Find where the given text appears and provide that cell's center as (x, y) coordinate. 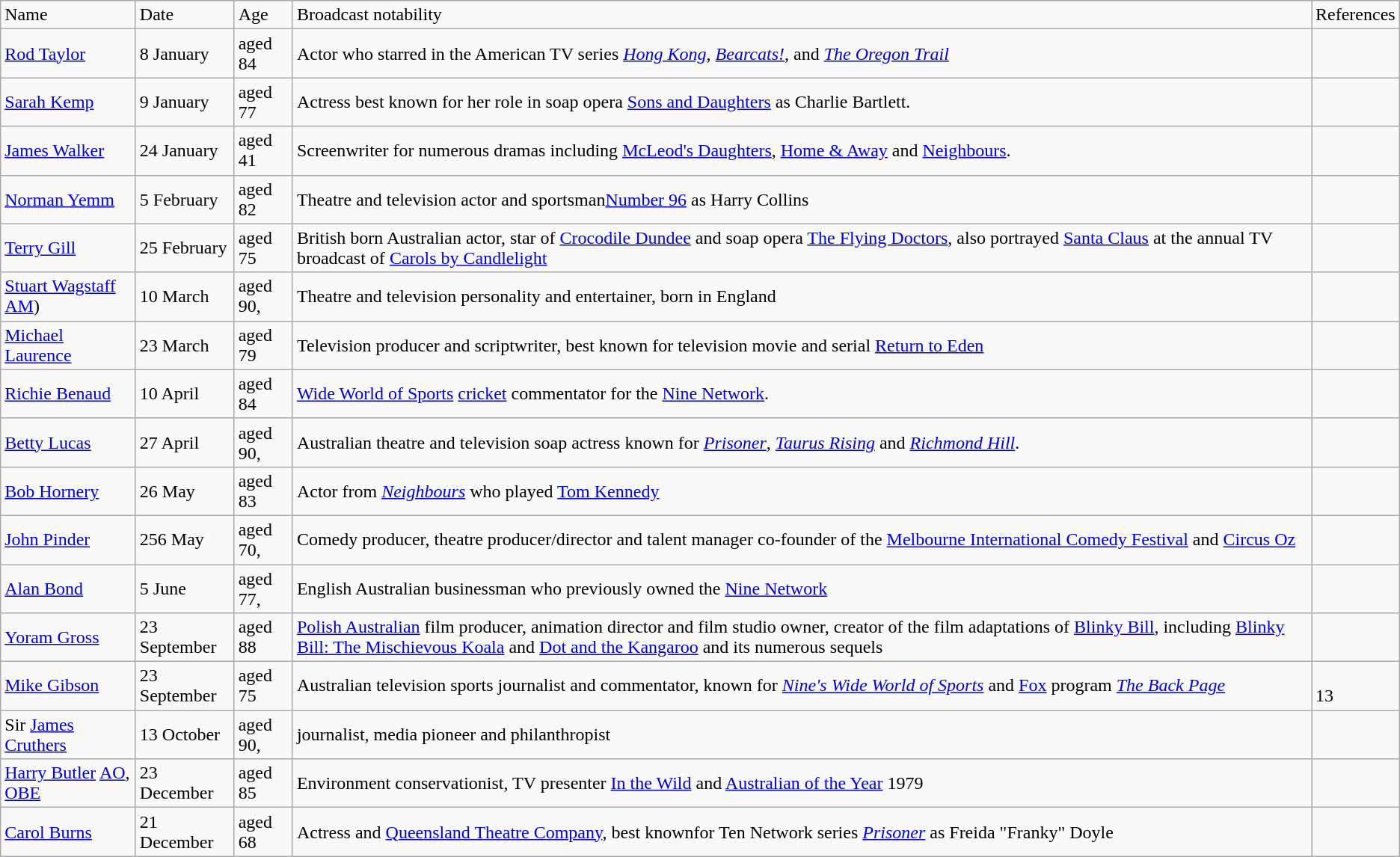
Broadcast notability (802, 15)
Comedy producer, theatre producer/director and talent manager co-founder of the Melbourne International Comedy Festival and Circus Oz (802, 540)
journalist, media pioneer and philanthropist (802, 734)
Richie Benaud (69, 393)
Screenwriter for numerous dramas including McLeod's Daughters, Home & Away and Neighbours. (802, 151)
27 April (185, 443)
Name (69, 15)
8 January (185, 54)
Stuart Wagstaff AM) (69, 296)
Actor from Neighbours who played Tom Kennedy (802, 491)
Carol Burns (69, 832)
25 February (185, 248)
Michael Laurence (69, 345)
Television producer and scriptwriter, best known for television movie and serial Return to Eden (802, 345)
aged 82 (263, 199)
Age (263, 15)
9 January (185, 102)
21 December (185, 832)
5 June (185, 588)
5 February (185, 199)
Harry Butler AO, OBE (69, 784)
Betty Lucas (69, 443)
Sarah Kemp (69, 102)
Yoram Gross (69, 637)
Australian theatre and television soap actress known for Prisoner, Taurus Rising and Richmond Hill. (802, 443)
Norman Yemm (69, 199)
10 March (185, 296)
aged 41 (263, 151)
26 May (185, 491)
References (1356, 15)
Environment conservationist, TV presenter In the Wild and Australian of the Year 1979 (802, 784)
24 January (185, 151)
James Walker (69, 151)
23 March (185, 345)
Bob Hornery (69, 491)
Mike Gibson (69, 686)
13 October (185, 734)
aged 70, (263, 540)
23 December (185, 784)
English Australian businessman who previously owned the Nine Network (802, 588)
Wide World of Sports cricket commentator for the Nine Network. (802, 393)
aged 79 (263, 345)
aged 77, (263, 588)
aged 68 (263, 832)
Actress and Queensland Theatre Company, best knownfor Ten Network series Prisoner as Freida "Franky" Doyle (802, 832)
aged 83 (263, 491)
Australian television sports journalist and commentator, known for Nine's Wide World of Sports and Fox program The Back Page (802, 686)
13 (1356, 686)
aged 88 (263, 637)
256 May (185, 540)
Date (185, 15)
Terry Gill (69, 248)
Actress best known for her role in soap opera Sons and Daughters as Charlie Bartlett. (802, 102)
John Pinder (69, 540)
Actor who starred in the American TV series Hong Kong, Bearcats!, and The Oregon Trail (802, 54)
Alan Bond (69, 588)
Sir James Cruthers (69, 734)
Theatre and television actor and sportsmanNumber 96 as Harry Collins (802, 199)
10 April (185, 393)
Rod Taylor (69, 54)
aged 77 (263, 102)
Theatre and television personality and entertainer, born in England (802, 296)
aged 85 (263, 784)
